Pinpoint the cell where the given text exists, returning its [X, Y] midpoint coordinate. 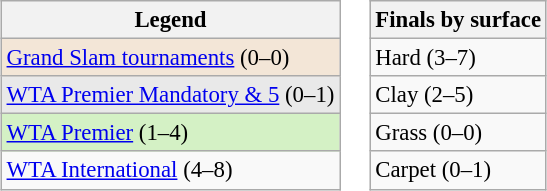
Finals by surface [458, 20]
Grand Slam tournaments (0–0) [170, 58]
WTA International (4–8) [170, 170]
Legend [170, 20]
WTA Premier Mandatory & 5 (0–1) [170, 95]
Carpet (0–1) [458, 170]
Grass (0–0) [458, 133]
Hard (3–7) [458, 58]
WTA Premier (1–4) [170, 133]
Clay (2–5) [458, 95]
